Locate the cell with the specified text and output its (X, Y) center coordinate. 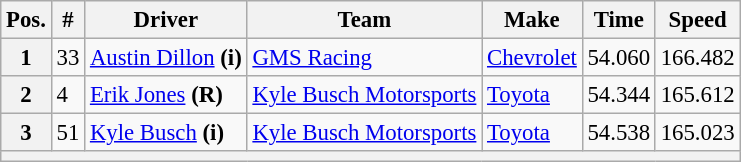
54.060 (618, 58)
Speed (698, 20)
Driver (166, 20)
GMS Racing (364, 58)
3 (26, 133)
Erik Jones (R) (166, 95)
166.482 (698, 58)
Chevrolet (532, 58)
Pos. (26, 20)
33 (68, 58)
54.538 (618, 133)
Time (618, 20)
1 (26, 58)
Austin Dillon (i) (166, 58)
165.023 (698, 133)
Make (532, 20)
Team (364, 20)
Kyle Busch (i) (166, 133)
54.344 (618, 95)
165.612 (698, 95)
4 (68, 95)
# (68, 20)
51 (68, 133)
2 (26, 95)
